Find where the given text appears and provide that cell's center as [x, y] coordinate. 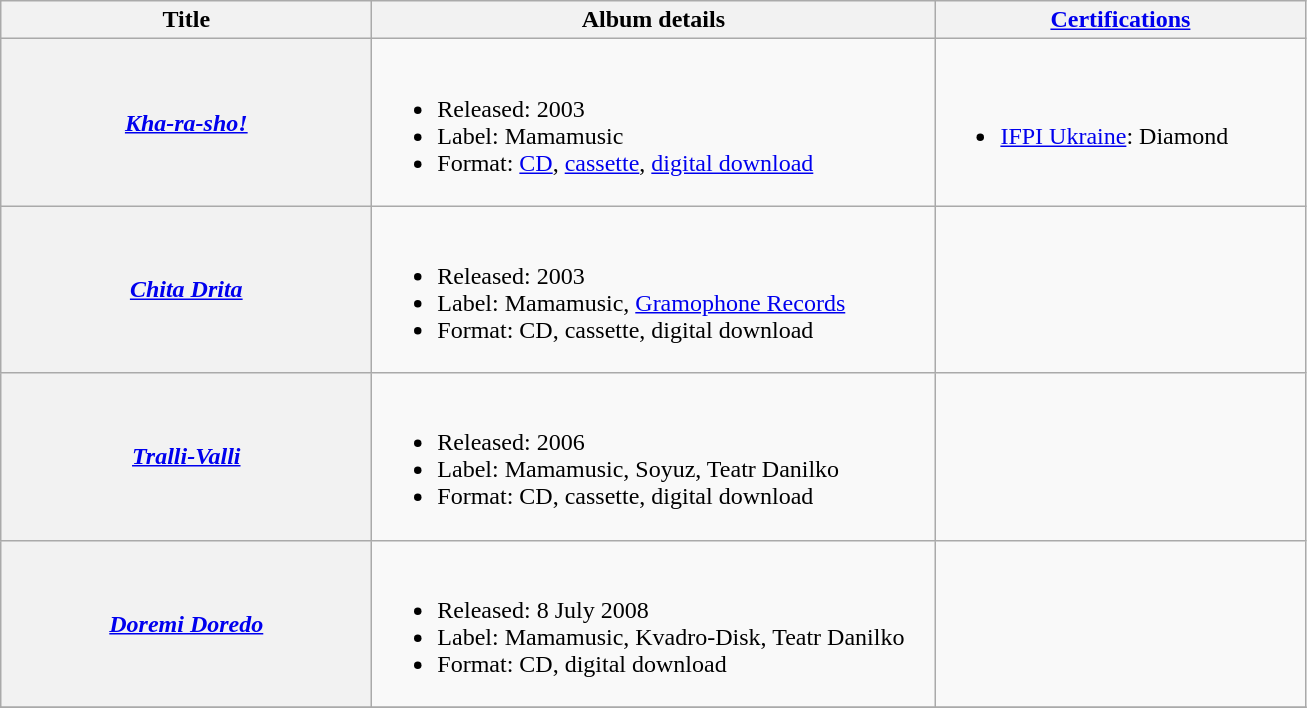
Released: 8 July 2008Label: Mamamusic, Kvadro-Disk, Teatr DanilkoFormat: CD, digital download [654, 624]
Tralli-Valli [186, 456]
Album details [654, 20]
Chita Drita [186, 290]
Doremi Doredo [186, 624]
Certifications [1120, 20]
Kha-ra-sho! [186, 122]
Released: 2003Label: MamamusicFormat: CD, cassette, digital download [654, 122]
Released: 2003Label: Mamamusic, Gramophone RecordsFormat: CD, cassette, digital download [654, 290]
Released: 2006Label: Mamamusic, Soyuz, Teatr DanilkoFormat: CD, cassette, digital download [654, 456]
Title [186, 20]
IFPI Ukraine: Diamond [1120, 122]
